Pinpoint the cell where the given text exists, returning its (x, y) midpoint coordinate. 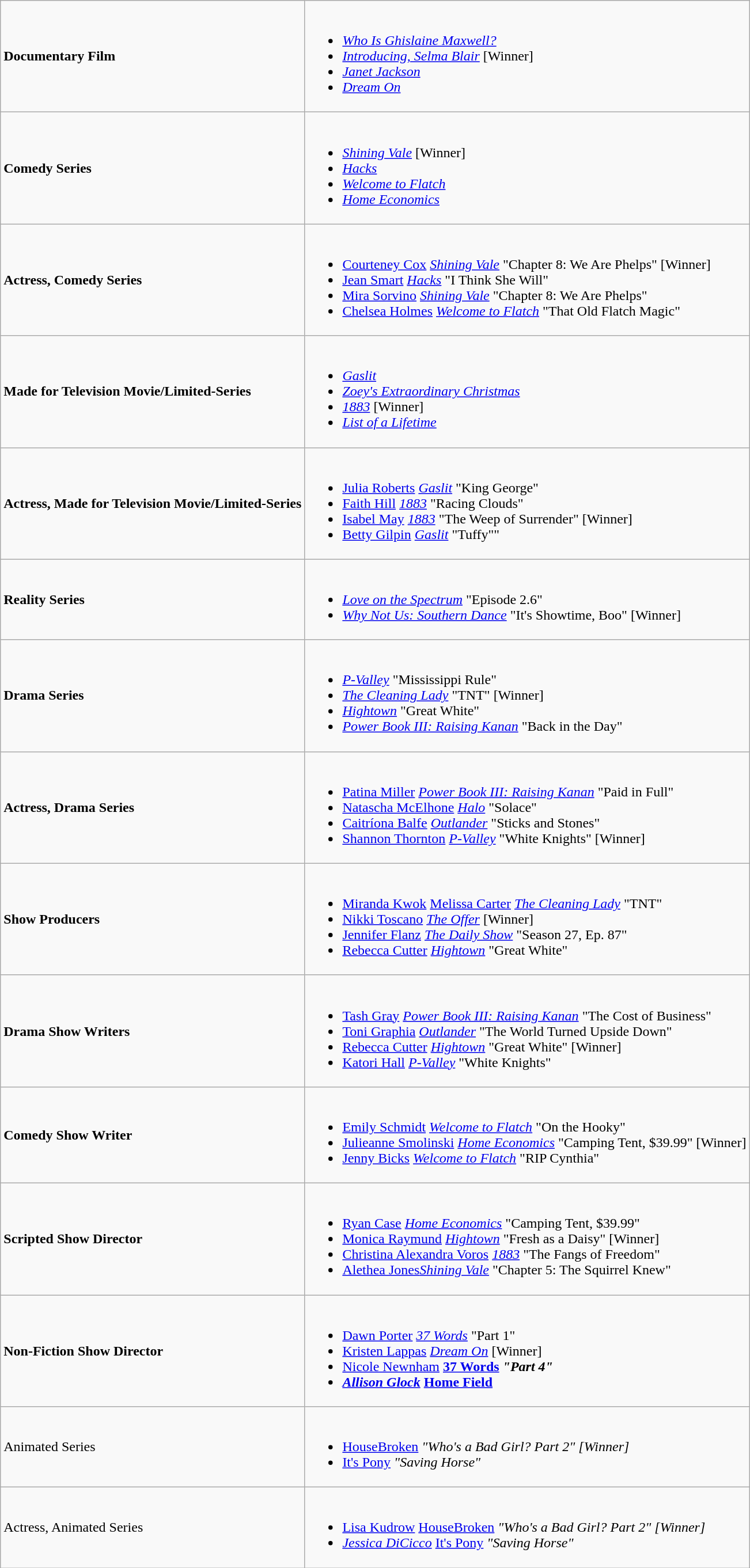
Documentary Film (153, 56)
Lisa Kudrow HouseBroken "Who's a Bad Girl? Part 2" [Winner]Jessica DiCicco It's Pony "Saving Horse" (527, 1528)
Julia Roberts Gaslit "King George"Faith Hill 1883 "Racing Clouds"Isabel May 1883 "The Weep of Surrender" [Winner]Betty Gilpin Gaslit "Tuffy"" (527, 503)
Who Is Ghislaine Maxwell?Introducing, Selma Blair [Winner]Janet JacksonDream On (527, 56)
Comedy Series (153, 168)
Non-Fiction Show Director (153, 1350)
Drama Series (153, 696)
Scripted Show Director (153, 1239)
Actress, Animated Series (153, 1528)
Drama Show Writers (153, 1031)
Animated Series (153, 1447)
Comedy Show Writer (153, 1134)
Love on the Spectrum "Episode 2.6"Why Not Us: Southern Dance "It's Showtime, Boo" [Winner] (527, 599)
Show Producers (153, 919)
GaslitZoey's Extraordinary Christmas1883 [Winner]List of a Lifetime (527, 392)
Actress, Made for Television Movie/Limited-Series (153, 503)
Dawn Porter 37 Words "Part 1"Kristen Lappas Dream On [Winner]Nicole Newnham 37 Words "Part 4"Allison Glock Home Field (527, 1350)
Shining Vale [Winner]HacksWelcome to FlatchHome Economics (527, 168)
P-Valley "Mississippi Rule"The Cleaning Lady "TNT" [Winner]Hightown "Great White"Power Book III: Raising Kanan "Back in the Day" (527, 696)
HouseBroken "Who's a Bad Girl? Part 2" [Winner]It's Pony "Saving Horse" (527, 1447)
Actress, Drama Series (153, 807)
Reality Series (153, 599)
Actress, Comedy Series (153, 280)
Made for Television Movie/Limited-Series (153, 392)
